Find where the given text appears and provide that cell's center as [X, Y] coordinate. 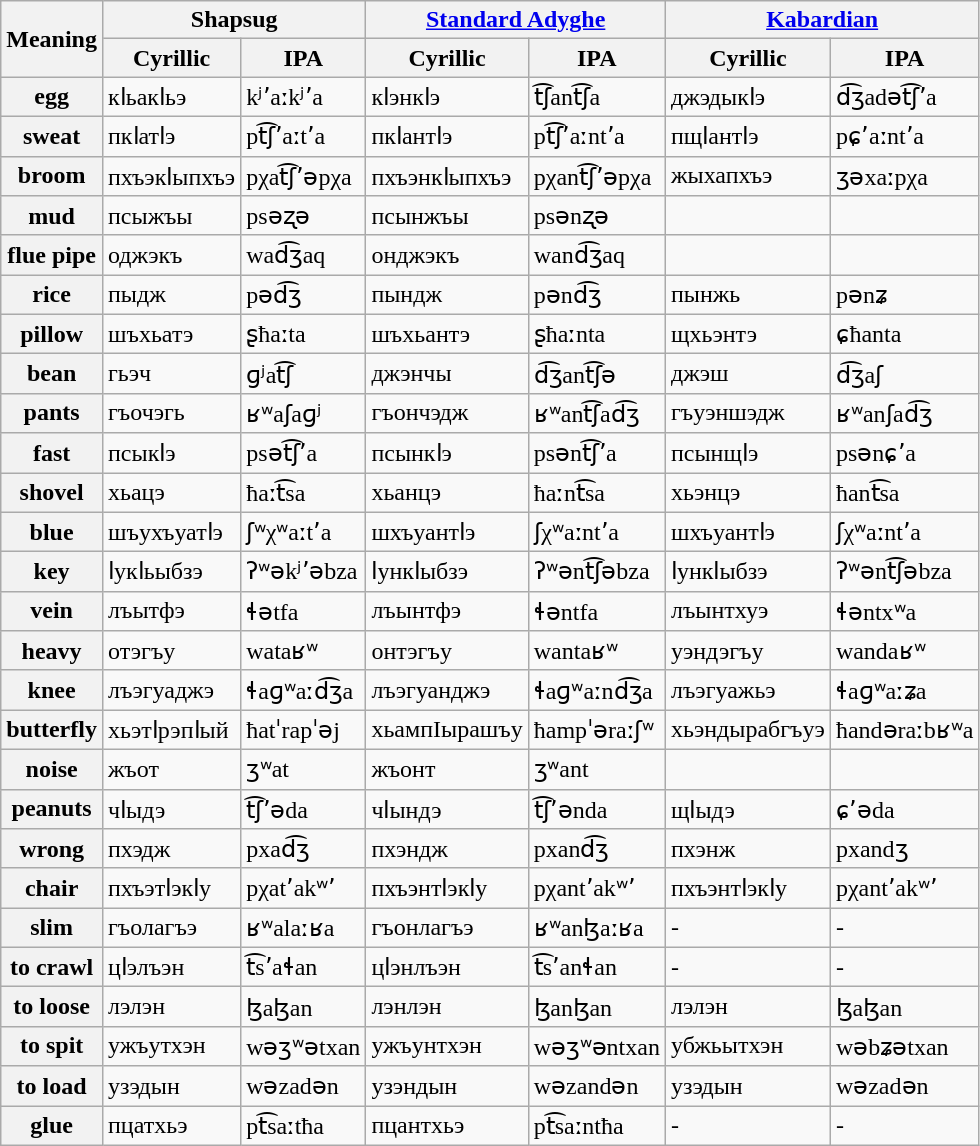
to load [52, 1086]
wəzandən [596, 1086]
pt͡ʃʼaːntʼa [596, 136]
жъот [171, 769]
пынжь [748, 295]
peanuts [52, 809]
ʒʷat [304, 769]
гъочэгь [171, 413]
ɕħanta [904, 334]
fast [52, 453]
шъхьатэ [171, 334]
онтэгъу [447, 651]
wəʒʷətxan [304, 1046]
broom [52, 176]
pt͡ʃʼaːtʼa [304, 136]
Standard Adyghe [516, 20]
ɬaɡʷaːd͡ʒa [304, 690]
шъхьантэ [447, 334]
vein [52, 611]
пындж [447, 295]
d͡ʒant͡ʃə [596, 374]
хьампIырашъу [447, 730]
лъэгуанджэ [447, 690]
гъончэдж [447, 413]
пкӏатӏэ [171, 136]
key [52, 572]
ɬətfa [304, 611]
пхэндж [447, 849]
blue [52, 532]
кӏьакӏьэ [171, 97]
жыхапхъэ [748, 176]
ужъунтхэн [447, 1046]
джэдыкӏэ [748, 97]
t͡ʃant͡ʃa [596, 97]
ħaːnt͡sa [596, 492]
t͡sʼanɬan [596, 967]
pχatʼakʷʼ [304, 888]
pillow [52, 334]
пхэнж [748, 849]
лъытфэ [171, 611]
ɕʼəda [904, 809]
узэндын [447, 1086]
ʁʷant͡ʃad͡ʒ [596, 413]
ӏукӏьыбзэ [171, 572]
pχant͡ʃʼəpχa [596, 176]
ɬəntfa [596, 611]
ʔʷəkʲʼəbza [304, 572]
to loose [52, 1007]
pt͡saːntħa [596, 1126]
цӏэлъэн [171, 967]
пхъэтӏэкӏу [171, 888]
хьэндырабгъуэ [748, 730]
лъынтхуэ [748, 611]
pəd͡ʒ [304, 295]
ʁʷalaːʁa [304, 928]
хьанцэ [447, 492]
гъуэншэдж [748, 413]
оджэкъ [171, 255]
slim [52, 928]
пцатхьэ [171, 1126]
пхъэкӏыпхъэ [171, 176]
kʲʼaːkʲʼa [304, 97]
псыкӏэ [171, 453]
пхэдж [171, 849]
d͡ʒadət͡ʃʼa [904, 97]
ɬaɡʷaːnd͡ʒa [596, 690]
ʒʷant [596, 769]
гьэч [171, 374]
псыжъы [171, 216]
ʁʷanʃad͡ʒ [904, 413]
ʃʷχʷaːtʼa [304, 532]
noise [52, 769]
лъэгуажьэ [748, 690]
ɬaɡʷaːʑa [904, 690]
bean [52, 374]
psənʐə [596, 216]
ħatˈrapˈəj [304, 730]
psət͡ʃʼa [304, 453]
жъонт [447, 769]
ɬəntxʷa [904, 611]
хьэнцэ [748, 492]
psənɕʼa [904, 453]
лъынтфэ [447, 611]
to spit [52, 1046]
sweat [52, 136]
ħaːt͡sa [304, 492]
хьэтӏрэпӏый [171, 730]
псынщӏэ [748, 453]
t͡ʃʼəda [304, 809]
pants [52, 413]
rice [52, 295]
pxad͡ʒ [304, 849]
wəbʑətxan [904, 1046]
wataʁʷ [304, 651]
чӏыдэ [171, 809]
убжьытхэн [748, 1046]
to crawl [52, 967]
ʁʷanɮaːʁa [596, 928]
ужъутхэн [171, 1046]
pt͡saːtħa [304, 1126]
шъухъуатӏэ [171, 532]
knee [52, 690]
ħant͡sa [904, 492]
щӏыдэ [748, 809]
egg [52, 97]
wand͡ʒaq [596, 255]
butterfly [52, 730]
wrong [52, 849]
mud [52, 216]
кӏэнкӏэ [447, 97]
гъонлагъэ [447, 928]
Shapsug [234, 20]
гъолагъэ [171, 928]
ʂħaːta [304, 334]
glue [52, 1126]
лъэгуаджэ [171, 690]
d͡ʒaʃ [904, 374]
chair [52, 888]
wantaʁʷ [596, 651]
онджэкъ [447, 255]
heavy [52, 651]
джэш [748, 374]
shovel [52, 492]
псынжъы [447, 216]
пщӏантӏэ [748, 136]
ɡʲat͡ʃ [304, 374]
пхъэнкӏыпхъэ [447, 176]
Kabardian [822, 20]
wandaʁʷ [904, 651]
отэгъу [171, 651]
Meaning [52, 39]
уэндэгъу [748, 651]
pxand͡ʒ [596, 849]
джэнчы [447, 374]
лэнлэн [447, 1007]
psəʐə [304, 216]
ʂħaːnta [596, 334]
псынкӏэ [447, 453]
pxandʒ [904, 849]
ʒəxaːpχa [904, 176]
ɮanɮan [596, 1007]
wad͡ʒaq [304, 255]
щхьэнтэ [748, 334]
pənʑ [904, 295]
psənt͡ʃʼa [596, 453]
ʁʷaʃaɡʲ [304, 413]
pχat͡ʃʼəpχa [304, 176]
pɕʼaːntʼa [904, 136]
чӏындэ [447, 809]
пцантхьэ [447, 1126]
цӏэнлъэн [447, 967]
пыдж [171, 295]
t͡ʃʼənda [596, 809]
flue pipe [52, 255]
хьацэ [171, 492]
ħampˈəraːʃʷ [596, 730]
t͡sʼaɬan [304, 967]
wəʒʷəntxan [596, 1046]
pənd͡ʒ [596, 295]
пкӏантӏэ [447, 136]
ħandəraːbʁʷa [904, 730]
